Determine the [X, Y] coordinate at the center of the cell enclosing the given text.  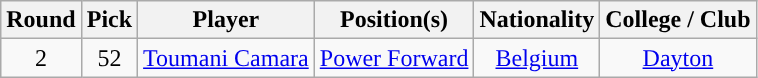
Power Forward [394, 58]
Player [226, 20]
Round [41, 20]
Belgium [537, 58]
Nationality [537, 20]
College / Club [678, 20]
Dayton [678, 58]
Toumani Camara [226, 58]
Pick [109, 20]
2 [41, 58]
Position(s) [394, 20]
52 [109, 58]
